Return (X, Y) of the center of cell containing provided text 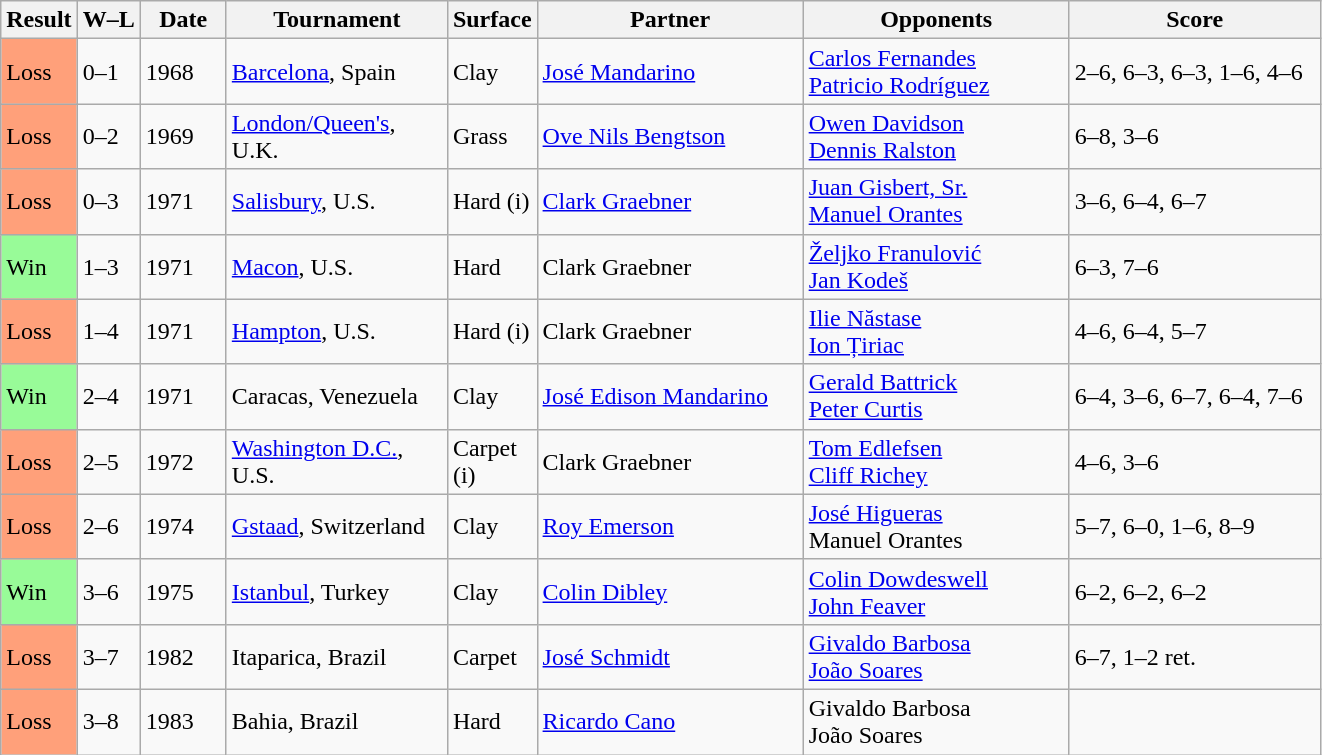
1982 (183, 656)
Istanbul, Turkey (336, 592)
Surface (492, 20)
José Higueras Manuel Orantes (936, 526)
Washington D.C., U.S. (336, 462)
0–2 (108, 136)
Hampton, U.S. (336, 332)
1975 (183, 592)
5–7, 6–0, 1–6, 8–9 (1194, 526)
Salisbury, U.S. (336, 202)
W–L (108, 20)
Owen Davidson Dennis Ralston (936, 136)
0–3 (108, 202)
1968 (183, 72)
6–7, 1–2 ret. (1194, 656)
Date (183, 20)
6–3, 7–6 (1194, 266)
4–6, 3–6 (1194, 462)
2–6 (108, 526)
Caracas, Venezuela (336, 396)
Itaparica, Brazil (336, 656)
3–6 (108, 592)
José Mandarino (670, 72)
Gstaad, Switzerland (336, 526)
Macon, U.S. (336, 266)
3–8 (108, 722)
6–4, 3–6, 6–7, 6–4, 7–6 (1194, 396)
2–6, 6–3, 6–3, 1–6, 4–6 (1194, 72)
2–4 (108, 396)
Carpet (492, 656)
Result (39, 20)
Grass (492, 136)
Carlos Fernandes Patricio Rodríguez (936, 72)
1–4 (108, 332)
José Edison Mandarino (670, 396)
1–3 (108, 266)
4–6, 6–4, 5–7 (1194, 332)
1969 (183, 136)
Juan Gisbert, Sr. Manuel Orantes (936, 202)
2–5 (108, 462)
3–7 (108, 656)
Opponents (936, 20)
Score (1194, 20)
1983 (183, 722)
Tom Edlefsen Cliff Richey (936, 462)
Ove Nils Bengtson (670, 136)
Partner (670, 20)
Colin Dowdeswell John Feaver (936, 592)
1972 (183, 462)
1974 (183, 526)
London/Queen's, U.K. (336, 136)
Ilie Năstase Ion Țiriac (936, 332)
Roy Emerson (670, 526)
Gerald Battrick Peter Curtis (936, 396)
6–2, 6–2, 6–2 (1194, 592)
Barcelona, Spain (336, 72)
3–6, 6–4, 6–7 (1194, 202)
Tournament (336, 20)
0–1 (108, 72)
6–8, 3–6 (1194, 136)
José Schmidt (670, 656)
Ricardo Cano (670, 722)
Carpet (i) (492, 462)
Željko Franulović Jan Kodeš (936, 266)
Bahia, Brazil (336, 722)
Colin Dibley (670, 592)
